Output the (x, y) coordinate of the center of the cell containing the given text.  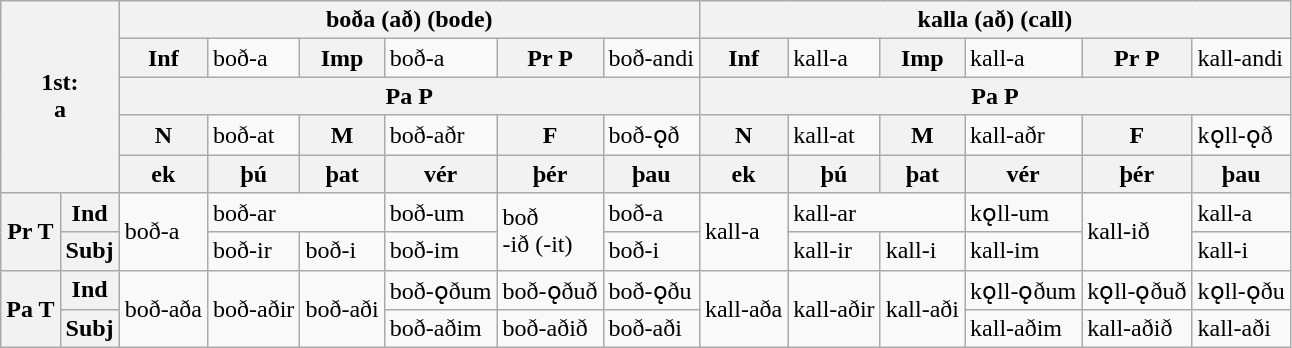
kǫll-ǫðum (1024, 290)
boð⁠-ǫð (651, 135)
kall-andi (1241, 58)
kǫll-ǫðu (1241, 290)
kǫll-ǫðuð (1137, 290)
boð⁠-aðr (440, 135)
boð⁠-im (440, 251)
boð⁠-andi (651, 58)
kall⁠-at (834, 135)
boð⁠-um (440, 213)
boð⁠-ir (254, 251)
kǫll⁠-um (1024, 213)
Pr T (30, 232)
boð-ǫðu (651, 290)
kall-aða (743, 309)
kall⁠-ar (876, 213)
1st: a (60, 97)
kall-aðir (834, 309)
boð-aðim (440, 329)
boð-ǫðum (440, 290)
kalla (að) (call) (994, 20)
boð-aða (163, 309)
boð-ið (-it) (550, 232)
kǫll⁠-ǫð (1241, 135)
boð⁠-at (254, 135)
kall-ið (1137, 232)
kall-aðið (1137, 329)
boð-aðið (550, 329)
Pa T (30, 309)
boða (að) (bode) (409, 20)
boð⁠-ar (296, 213)
boð-ǫðuð (550, 290)
boð-aðir (254, 309)
kall⁠-aðr (1024, 135)
kall⁠-ir (834, 251)
kall⁠-im (1024, 251)
kall-aðim (1024, 329)
